Capture the cell that displays the provided text and extract its [X, Y] central coordinate. 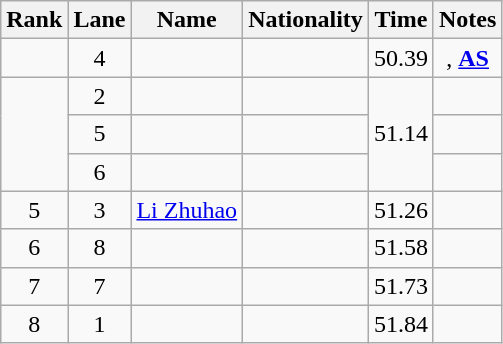
Li Zhuhao [187, 210]
51.14 [400, 134]
51.84 [400, 324]
Notes [467, 20]
3 [100, 210]
50.39 [400, 58]
51.58 [400, 248]
1 [100, 324]
Name [187, 20]
51.26 [400, 210]
, AS [467, 58]
Rank [34, 20]
Nationality [306, 20]
2 [100, 96]
Lane [100, 20]
51.73 [400, 286]
4 [100, 58]
Time [400, 20]
